Search for the cell housing the specified text and yield its (x, y) center coordinate. 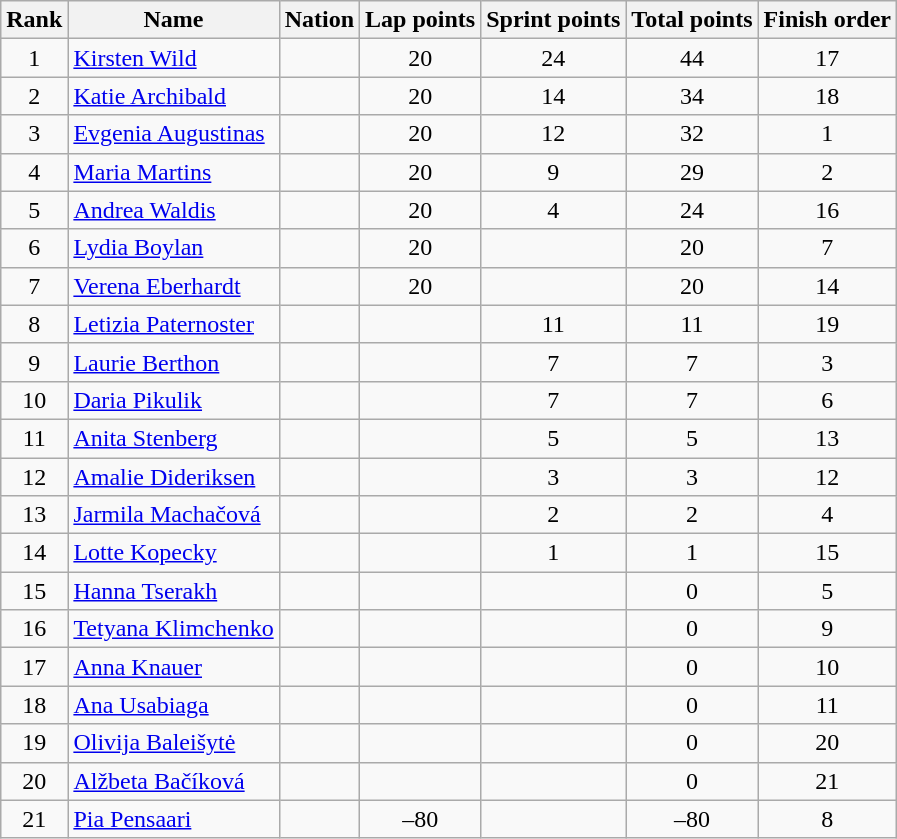
Verena Eberhardt (174, 286)
Laurie Berthon (174, 362)
Nation (319, 20)
Jarmila Machačová (174, 515)
Maria Martins (174, 172)
Evgenia Augustinas (174, 134)
Sprint points (554, 20)
Olivija Baleišytė (174, 743)
Rank (34, 20)
Lydia Boylan (174, 248)
Ana Usabiaga (174, 705)
Tetyana Klimchenko (174, 629)
Lotte Kopecky (174, 553)
32 (692, 134)
Amalie Dideriksen (174, 477)
29 (692, 172)
Pia Pensaari (174, 819)
Alžbeta Bačíková (174, 781)
Lap points (420, 20)
Letizia Paternoster (174, 324)
Hanna Tserakh (174, 591)
Name (174, 20)
Anita Stenberg (174, 438)
Daria Pikulik (174, 400)
Anna Knauer (174, 667)
44 (692, 58)
Kirsten Wild (174, 58)
Finish order (827, 20)
Katie Archibald (174, 96)
34 (692, 96)
Total points (692, 20)
Andrea Waldis (174, 210)
